Detect which cell encompasses the target text, then output its [X, Y] center coordinate. 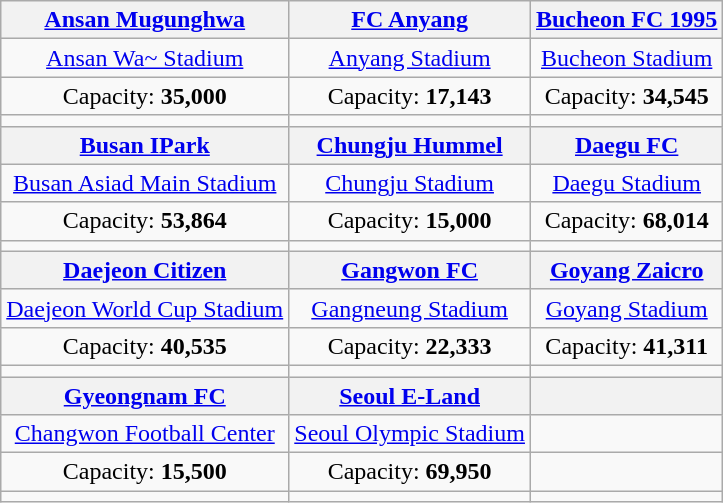
FC Anyang [410, 20]
Daejeon Citizen [145, 270]
Capacity: 40,535 [145, 346]
Capacity: 69,950 [410, 472]
Capacity: 41,311 [626, 346]
Goyang Zaicro [626, 270]
Gangneung Stadium [410, 308]
Changwon Football Center [145, 434]
Busan Asiad Main Stadium [145, 183]
Gangwon FC [410, 270]
Chungju Hummel [410, 145]
Capacity: 15,500 [145, 472]
Capacity: 17,143 [410, 96]
Seoul E-Land [410, 395]
Gyeongnam FC [145, 395]
Capacity: 35,000 [145, 96]
Bucheon FC 1995 [626, 20]
Capacity: 68,014 [626, 221]
Ansan Mugunghwa [145, 20]
Daejeon World Cup Stadium [145, 308]
Bucheon Stadium [626, 58]
Capacity: 22,333 [410, 346]
Chungju Stadium [410, 183]
Capacity: 53,864 [145, 221]
Anyang Stadium [410, 58]
Daegu FC [626, 145]
Goyang Stadium [626, 308]
Ansan Wa~ Stadium [145, 58]
Busan IPark [145, 145]
Capacity: 15,000 [410, 221]
Daegu Stadium [626, 183]
Capacity: 34,545 [626, 96]
Seoul Olympic Stadium [410, 434]
